For the text-containing cell, return its midpoint in [X, Y] coordinate format. 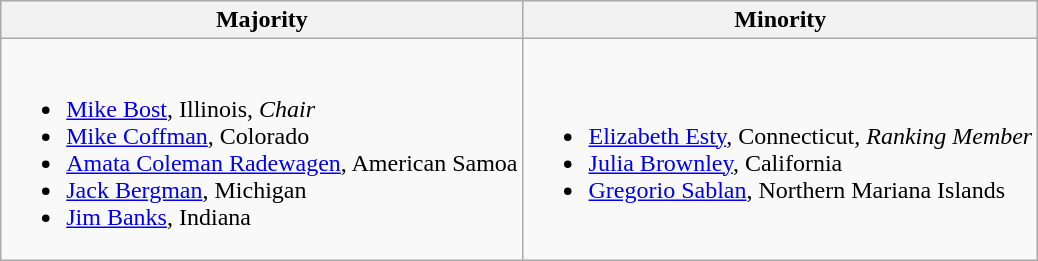
Elizabeth Esty, Connecticut, Ranking MemberJulia Brownley, CaliforniaGregorio Sablan, Northern Mariana Islands [780, 150]
Majority [262, 20]
Mike Bost, Illinois, ChairMike Coffman, ColoradoAmata Coleman Radewagen, American SamoaJack Bergman, MichiganJim Banks, Indiana [262, 150]
Minority [780, 20]
